Return the (x, y) coordinate for the center point of the cell that contains the specified text.  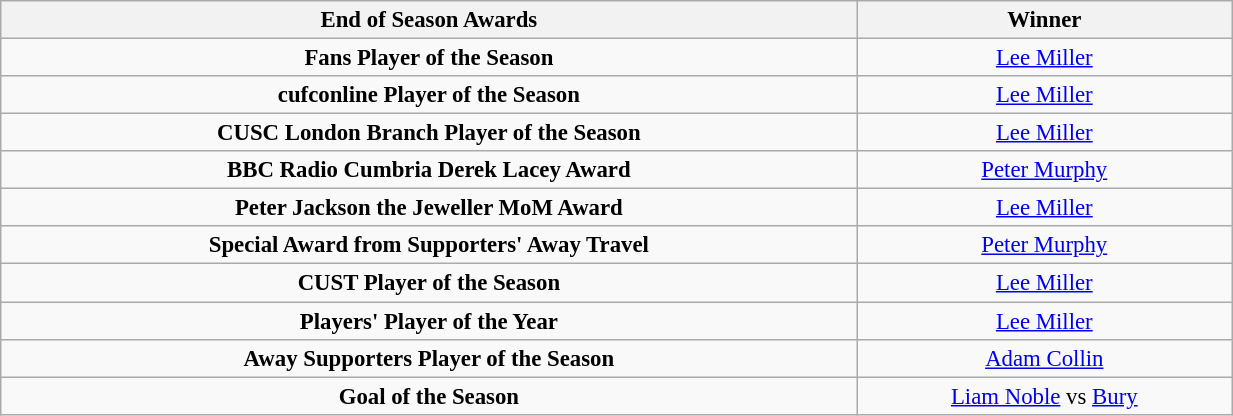
BBC Radio Cumbria Derek Lacey Award (429, 170)
CUST Player of the Season (429, 283)
CUSC London Branch Player of the Season (429, 133)
Adam Collin (1044, 358)
Peter Jackson the Jeweller MoM Award (429, 208)
cufconline Player of the Season (429, 95)
Special Award from Supporters' Away Travel (429, 245)
Goal of the Season (429, 396)
Players' Player of the Year (429, 321)
Liam Noble vs Bury (1044, 396)
Fans Player of the Season (429, 58)
End of Season Awards (429, 20)
Winner (1044, 20)
Away Supporters Player of the Season (429, 358)
